Pinpoint the cell where the given text exists, returning its (X, Y) midpoint coordinate. 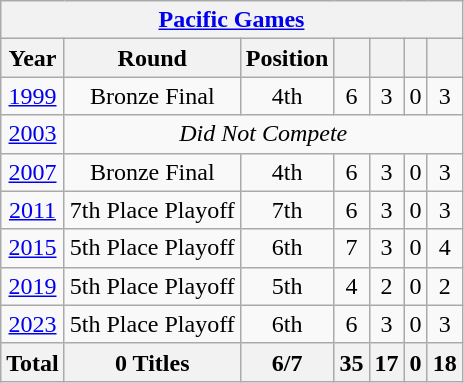
35 (352, 362)
2019 (33, 286)
Position (287, 58)
17 (386, 362)
1999 (33, 96)
Pacific Games (232, 20)
Total (33, 362)
18 (444, 362)
2011 (33, 210)
2003 (33, 134)
Did Not Compete (263, 134)
2015 (33, 248)
7th Place Playoff (152, 210)
2023 (33, 324)
5th (287, 286)
6/7 (287, 362)
0 Titles (152, 362)
Year (33, 58)
7 (352, 248)
2007 (33, 172)
Round (152, 58)
7th (287, 210)
